Search for the cell housing the specified text and yield its [X, Y] center coordinate. 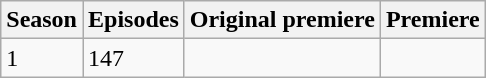
Original premiere [282, 20]
Season [42, 20]
Episodes [133, 20]
Premiere [432, 20]
1 [42, 58]
147 [133, 58]
